Return the [x, y] coordinate for the center point of the cell that contains the specified text.  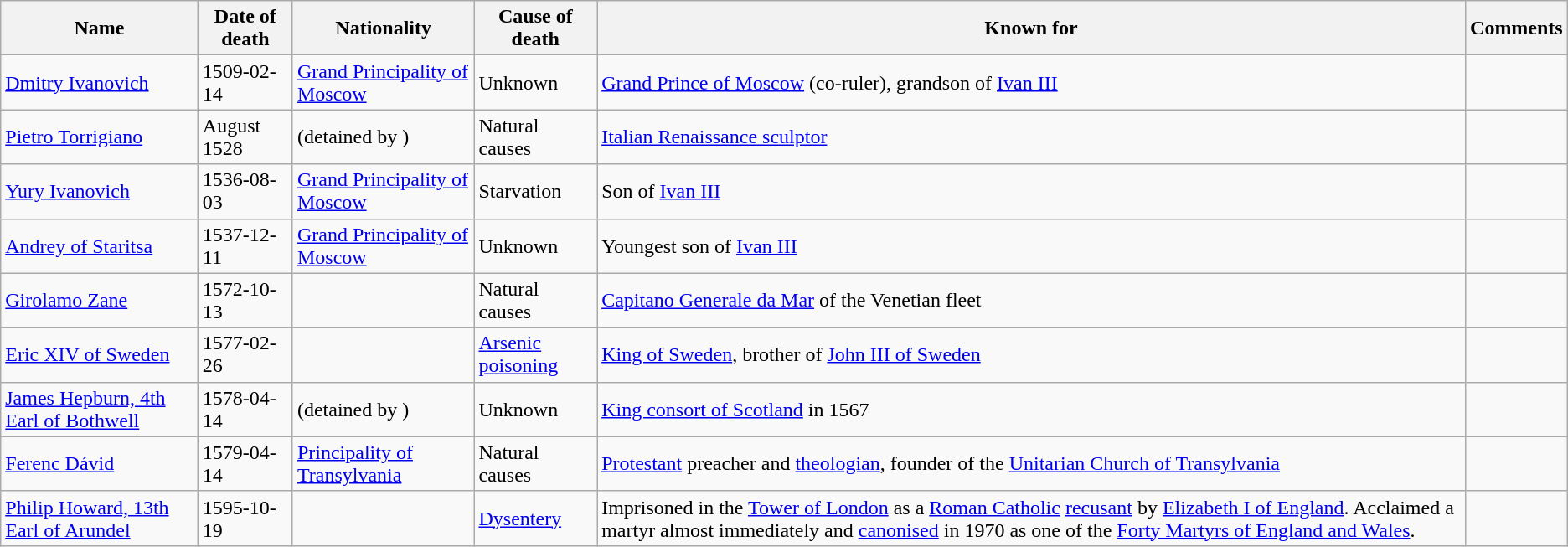
James Hepburn, 4th Earl of Bothwell [100, 409]
1537-12-11 [245, 246]
Ferenc Dávid [100, 464]
Date of death [245, 28]
Yury Ivanovich [100, 191]
1578-04-14 [245, 409]
Protestant preacher and theologian, founder of the Unitarian Church of Transylvania [1032, 464]
Pietro Torrigiano [100, 137]
1579-04-14 [245, 464]
King consort of Scotland in 1567 [1032, 409]
1595-10-19 [245, 518]
1572-10-13 [245, 300]
Dysentery [536, 518]
Eric XIV of Sweden [100, 355]
Girolamo Zane [100, 300]
Youngest son of Ivan III [1032, 246]
Comments [1516, 28]
Name [100, 28]
1536-08-03 [245, 191]
Nationality [384, 28]
Capitano Generale da Mar of the Venetian fleet [1032, 300]
Arsenic poisoning [536, 355]
Dmitry Ivanovich [100, 82]
Son of Ivan III [1032, 191]
Grand Prince of Moscow (co-ruler), grandson of Ivan III [1032, 82]
Italian Renaissance sculptor [1032, 137]
Philip Howard, 13th Earl of Arundel [100, 518]
1509-02-14 [245, 82]
Andrey of Staritsa [100, 246]
August 1528 [245, 137]
1577-02-26 [245, 355]
Starvation [536, 191]
King of Sweden, brother of John III of Sweden [1032, 355]
Known for [1032, 28]
Principality of Transylvania [384, 464]
Cause of death [536, 28]
